Capture the cell that displays the provided text and extract its (x, y) central coordinate. 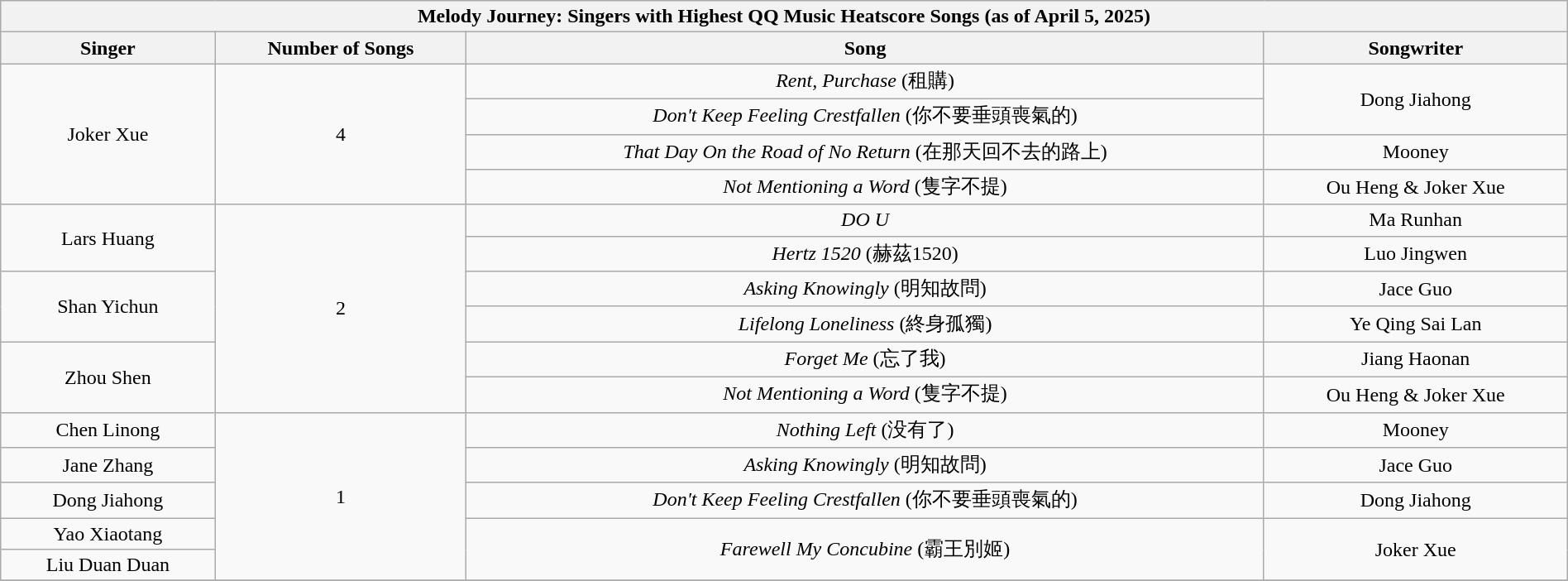
Singer (108, 48)
4 (341, 134)
Forget Me (忘了我) (865, 359)
Jane Zhang (108, 465)
Lifelong Loneliness (終身孤獨) (865, 324)
Song (865, 48)
1 (341, 497)
Jiang Haonan (1416, 359)
2 (341, 308)
Yao Xiaotang (108, 534)
Melody Journey: Singers with Highest QQ Music Heatscore Songs (as of April 5, 2025) (784, 17)
Chen Linong (108, 430)
That Day On the Road of No Return (在那天回不去的路上) (865, 152)
Farewell My Concubine (霸王別姬) (865, 550)
Number of Songs (341, 48)
Ye Qing Sai Lan (1416, 324)
Zhou Shen (108, 377)
Shan Yichun (108, 306)
Ma Runhan (1416, 220)
Liu Duan Duan (108, 565)
Lars Huang (108, 238)
Hertz 1520 (赫茲1520) (865, 253)
Rent, Purchase (租購) (865, 81)
DO U (865, 220)
Luo Jingwen (1416, 253)
Nothing Left (没有了) (865, 430)
Songwriter (1416, 48)
